Return (x, y) of the center of cell containing provided text 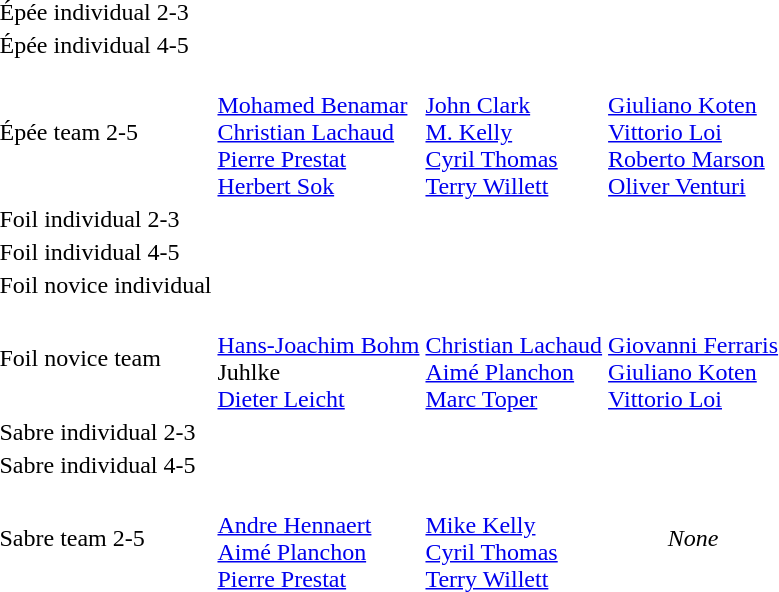
John Clark M. Kelly Cyril Thomas Terry Willett (514, 132)
Mohamed Benamar Christian Lachaud Pierre Prestat Herbert Sok (318, 132)
Christian Lachaud Aimé Planchon Marc Toper (514, 358)
Hans-Joachim Bohm Juhlke Dieter Leicht (318, 358)
